Locate the cell with the specified text and output its [X, Y] center coordinate. 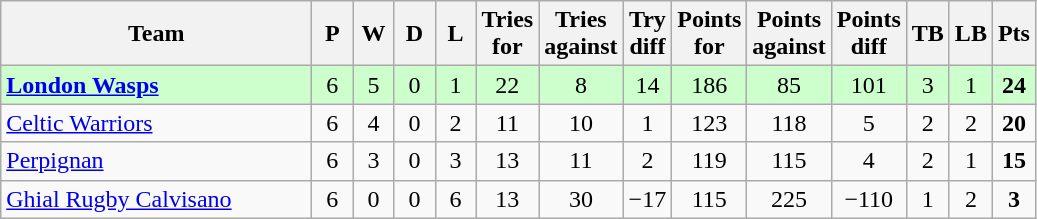
TB [928, 34]
119 [710, 161]
8 [581, 85]
D [414, 34]
W [374, 34]
Ghial Rugby Calvisano [156, 199]
20 [1014, 123]
10 [581, 123]
30 [581, 199]
London Wasps [156, 85]
118 [789, 123]
Points against [789, 34]
Tries for [508, 34]
L [456, 34]
P [332, 34]
22 [508, 85]
123 [710, 123]
Try diff [648, 34]
LB [970, 34]
Perpignan [156, 161]
−110 [868, 199]
186 [710, 85]
15 [1014, 161]
Tries against [581, 34]
Points diff [868, 34]
−17 [648, 199]
Team [156, 34]
Pts [1014, 34]
225 [789, 199]
24 [1014, 85]
85 [789, 85]
101 [868, 85]
Points for [710, 34]
Celtic Warriors [156, 123]
14 [648, 85]
